For the text-containing cell, return its midpoint in [x, y] coordinate format. 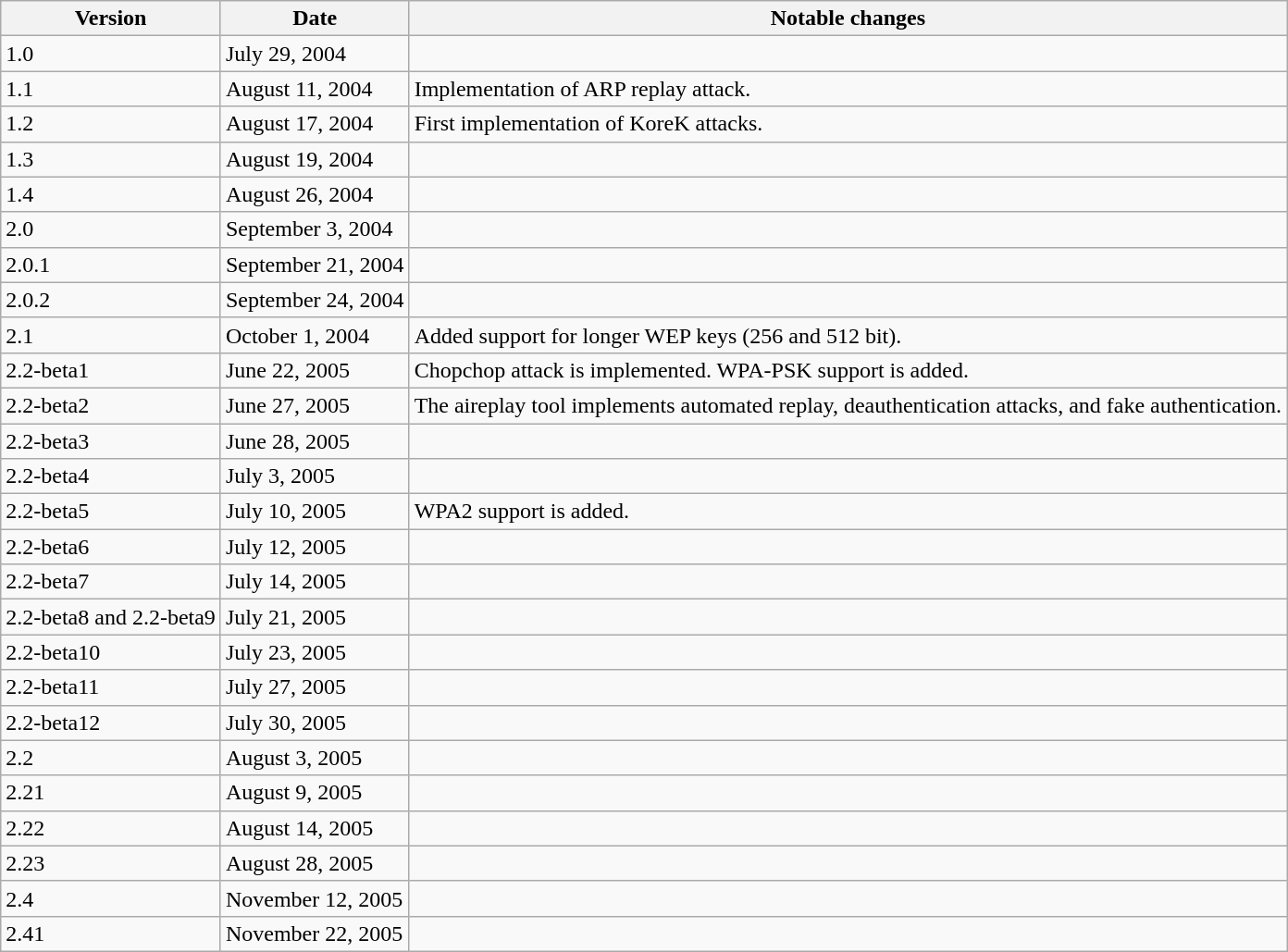
August 9, 2005 [315, 793]
August 14, 2005 [315, 828]
2.2 [111, 758]
July 21, 2005 [315, 617]
2.1 [111, 335]
July 3, 2005 [315, 476]
2.4 [111, 898]
2.2-beta8 and 2.2-beta9 [111, 617]
August 11, 2004 [315, 89]
July 27, 2005 [315, 687]
September 24, 2004 [315, 300]
September 3, 2004 [315, 229]
August 28, 2005 [315, 863]
First implementation of KoreK attacks. [848, 124]
November 12, 2005 [315, 898]
August 26, 2004 [315, 194]
Implementation of ARP replay attack. [848, 89]
2.0 [111, 229]
Chopchop attack is implemented. WPA-PSK support is added. [848, 370]
August 17, 2004 [315, 124]
June 28, 2005 [315, 441]
July 12, 2005 [315, 547]
2.21 [111, 793]
June 22, 2005 [315, 370]
June 27, 2005 [315, 405]
Date [315, 19]
September 21, 2004 [315, 265]
Version [111, 19]
August 19, 2004 [315, 159]
August 3, 2005 [315, 758]
The aireplay tool implements automated replay, deauthentication attacks, and fake authentication. [848, 405]
2.41 [111, 933]
1.0 [111, 54]
2.0.2 [111, 300]
October 1, 2004 [315, 335]
2.2-beta7 [111, 582]
July 14, 2005 [315, 582]
2.22 [111, 828]
1.1 [111, 89]
2.2-beta5 [111, 512]
2.2-beta1 [111, 370]
1.2 [111, 124]
2.2-beta4 [111, 476]
1.3 [111, 159]
2.2-beta12 [111, 723]
July 30, 2005 [315, 723]
WPA2 support is added. [848, 512]
July 23, 2005 [315, 652]
Notable changes [848, 19]
2.2-beta6 [111, 547]
July 29, 2004 [315, 54]
2.2-beta11 [111, 687]
2.2-beta3 [111, 441]
1.4 [111, 194]
2.2-beta2 [111, 405]
July 10, 2005 [315, 512]
2.23 [111, 863]
2.2-beta10 [111, 652]
2.0.1 [111, 265]
Added support for longer WEP keys (256 and 512 bit). [848, 335]
November 22, 2005 [315, 933]
